Locate the cell with the specified text and output its (X, Y) center coordinate. 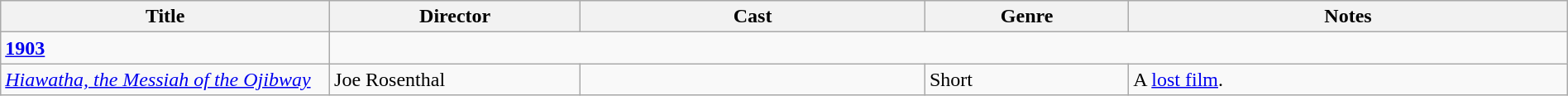
1903 (165, 48)
Short (1026, 79)
Director (455, 17)
Title (165, 17)
Joe Rosenthal (455, 79)
Genre (1026, 17)
Cast (753, 17)
Hiawatha, the Messiah of the Ojibway (165, 79)
Notes (1348, 17)
A lost film. (1348, 79)
